Scan for the cell matching the given text and deliver its [X, Y] coordinate at center. 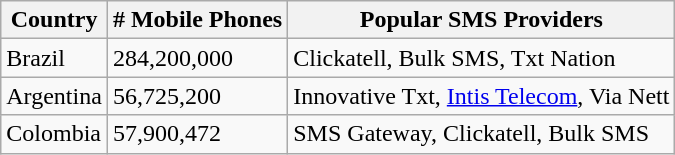
Clickatell, Bulk SMS, Txt Nation [482, 58]
Popular SMS Providers [482, 20]
Brazil [54, 58]
Country [54, 20]
56,725,200 [197, 96]
284,200,000 [197, 58]
Colombia [54, 134]
# Mobile Phones [197, 20]
SMS Gateway, Clickatell, Bulk SMS [482, 134]
57,900,472 [197, 134]
Innovative Txt, Intis Telecom, Via Nett [482, 96]
Argentina [54, 96]
